Scan for the cell matching the given text and deliver its (x, y) coordinate at center. 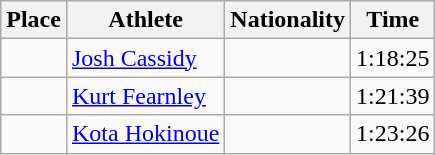
Kota Hokinoue (145, 134)
Place (34, 20)
Nationality (288, 20)
Josh Cassidy (145, 58)
1:23:26 (393, 134)
Athlete (145, 20)
1:18:25 (393, 58)
Kurt Fearnley (145, 96)
Time (393, 20)
1:21:39 (393, 96)
